Determine the (x, y) coordinate at the center of the cell enclosing the given text.  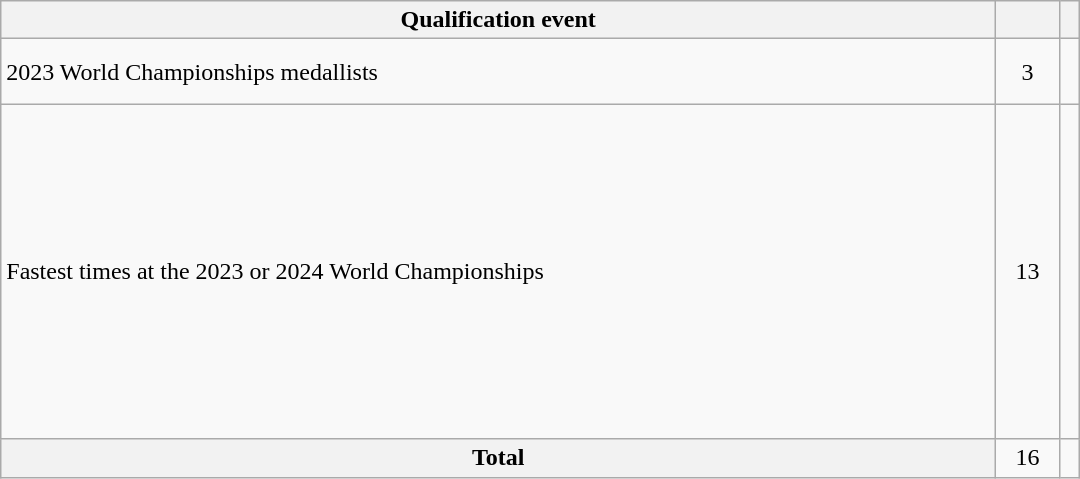
16 (1028, 458)
13 (1028, 272)
3 (1028, 72)
Qualification event (498, 20)
Total (498, 458)
Fastest times at the 2023 or 2024 World Championships (498, 272)
2023 World Championships medallists (498, 72)
